Capture the cell that displays the provided text and extract its (X, Y) central coordinate. 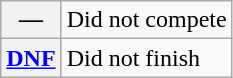
Did not compete (146, 20)
Did not finish (146, 58)
— (31, 20)
DNF (31, 58)
